Scan for the cell matching the given text and deliver its (x, y) coordinate at center. 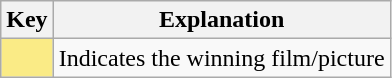
Key (27, 20)
Explanation (222, 20)
Indicates the winning film/picture (222, 58)
